Extract the (x, y) coordinate from the center of the cell holding the provided text.  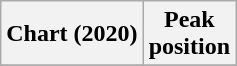
Peakposition (189, 34)
Chart (2020) (72, 34)
